Provide the [x, y] coordinate of the cell's center where the given text is located.  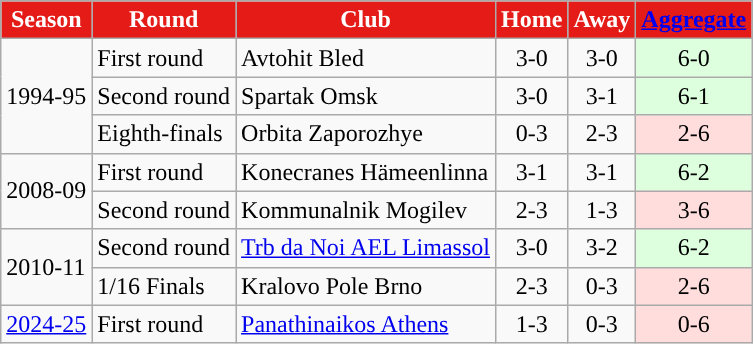
Aggregate [694, 20]
Round [164, 20]
Season [46, 20]
1/16 Finals [164, 286]
Kommunalnik Mogilev [366, 210]
Trb da Noi AEL Limassol [366, 248]
Home [531, 20]
3-6 [694, 210]
2008-09 [46, 191]
Kralovo Pole Brno [366, 286]
Panathinaikos Athens [366, 324]
2010-11 [46, 267]
Konecranes Hämeenlinna [366, 172]
2024-25 [46, 324]
1994-95 [46, 96]
3-2 [602, 248]
Orbita Zaporozhye [366, 134]
Club [366, 20]
6-0 [694, 58]
0-6 [694, 324]
Avtohit Bled [366, 58]
Eighth-finals [164, 134]
Spartak Omsk [366, 96]
Away [602, 20]
6-1 [694, 96]
